Capture the cell that displays the provided text and extract its (X, Y) central coordinate. 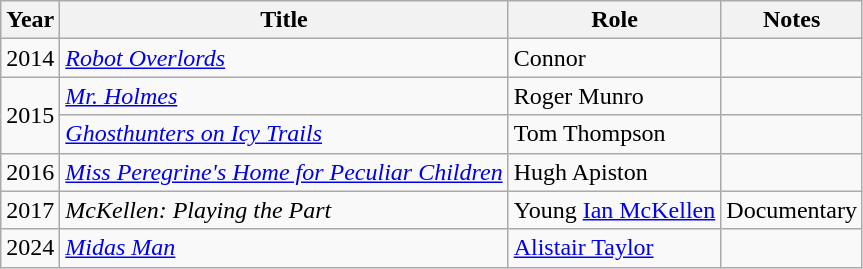
Connor (614, 58)
2014 (30, 58)
McKellen: Playing the Part (284, 210)
Notes (792, 20)
Mr. Holmes (284, 96)
Midas Man (284, 248)
Documentary (792, 210)
Role (614, 20)
Young Ian McKellen (614, 210)
2015 (30, 115)
Ghosthunters on Icy Trails (284, 134)
Roger Munro (614, 96)
2016 (30, 172)
Robot Overlords (284, 58)
Year (30, 20)
Miss Peregrine's Home for Peculiar Children (284, 172)
Alistair Taylor (614, 248)
Tom Thompson (614, 134)
2017 (30, 210)
Hugh Apiston (614, 172)
2024 (30, 248)
Title (284, 20)
